Locate the cell with the specified text and output its (x, y) center coordinate. 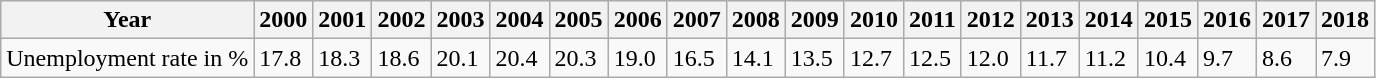
2013 (1050, 20)
2010 (874, 20)
9.7 (1226, 58)
12.0 (990, 58)
16.5 (696, 58)
Unemployment rate in % (128, 58)
17.8 (284, 58)
18.3 (342, 58)
13.5 (814, 58)
2005 (578, 20)
2008 (756, 20)
2006 (638, 20)
2003 (460, 20)
2007 (696, 20)
2001 (342, 20)
10.4 (1168, 58)
2011 (932, 20)
20.4 (520, 58)
12.5 (932, 58)
12.7 (874, 58)
11.7 (1050, 58)
2009 (814, 20)
Year (128, 20)
7.9 (1346, 58)
2002 (402, 20)
2014 (1108, 20)
8.6 (1286, 58)
2017 (1286, 20)
2015 (1168, 20)
2000 (284, 20)
20.1 (460, 58)
14.1 (756, 58)
2004 (520, 20)
20.3 (578, 58)
11.2 (1108, 58)
2012 (990, 20)
18.6 (402, 58)
2018 (1346, 20)
2016 (1226, 20)
19.0 (638, 58)
